Capture the cell that displays the provided text and extract its (x, y) central coordinate. 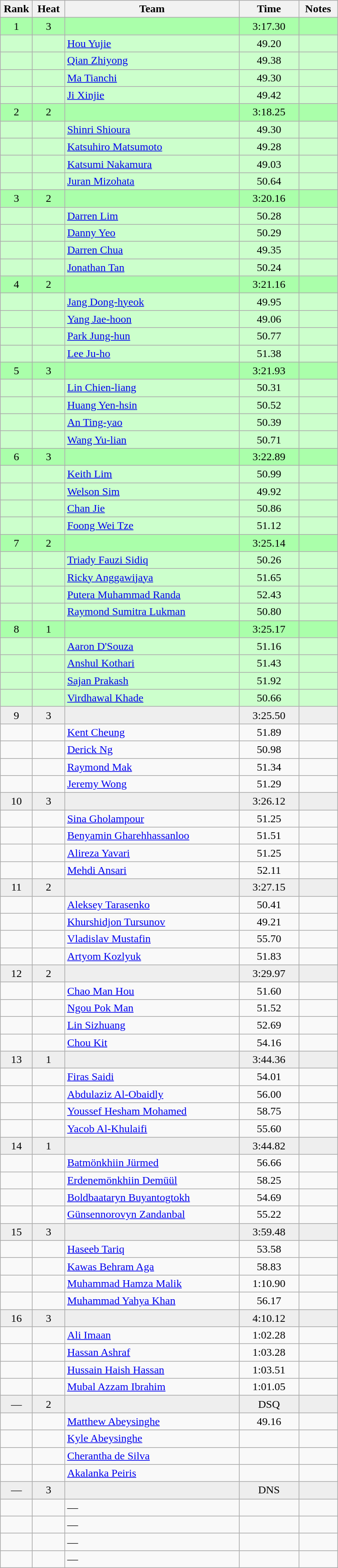
Haseeb Tariq (152, 1249)
51.60 (269, 991)
52.43 (269, 595)
49.06 (269, 319)
50.64 (269, 181)
4:10.12 (269, 1318)
3:25.17 (269, 629)
15 (16, 1232)
Sina Gholampour (152, 819)
Chao Man Hou (152, 991)
51.51 (269, 836)
3:20.16 (269, 198)
51.65 (269, 577)
Youssef Hesham Mohamed (152, 1111)
3:25.50 (269, 715)
Yacob Al-Khulaifi (152, 1129)
7 (16, 543)
1:03.28 (269, 1353)
49.03 (269, 164)
3:44.82 (269, 1146)
50.80 (269, 612)
Vladislav Mustafin (152, 939)
58.75 (269, 1111)
Kawas Behram Aga (152, 1266)
Matthew Abeysinghe (152, 1421)
Putera Muhammad Randa (152, 595)
Time (269, 9)
Ngou Pok Man (152, 1008)
Wang Yu-lian (152, 439)
13 (16, 1060)
3:59.48 (269, 1232)
50.99 (269, 474)
Jang Dong-hyeok (152, 302)
Raymond Mak (152, 767)
Alireza Yavari (152, 853)
51.43 (269, 663)
Boldbaataryn Buyantogtokh (152, 1197)
11 (16, 887)
Erdenemönkhiin Demüül (152, 1180)
Muhammad Hamza Malik (152, 1283)
51.38 (269, 353)
Lee Ju-ho (152, 353)
50.66 (269, 698)
50.31 (269, 388)
Welson Sim (152, 491)
49.95 (269, 302)
Katsuhiro Matsumoto (152, 147)
1:10.90 (269, 1283)
8 (16, 629)
Akalanka Peiris (152, 1473)
Cherantha de Silva (152, 1456)
Mubal Azzam Ibrahim (152, 1387)
3:21.93 (269, 371)
12 (16, 973)
Batmönkhiin Jürmed (152, 1163)
3:27.15 (269, 887)
Huang Yen-hsin (152, 405)
DSQ (269, 1404)
DNS (269, 1490)
Aleksey Tarasenko (152, 905)
Qian Zhiyong (152, 61)
Ma Tianchi (152, 78)
3:29.97 (269, 973)
3:25.14 (269, 543)
51.83 (269, 956)
53.58 (269, 1249)
50.71 (269, 439)
50.52 (269, 405)
3:18.25 (269, 112)
Hussain Haish Hassan (152, 1370)
49.35 (269, 250)
Khurshidjon Tursunov (152, 922)
6 (16, 457)
Ali Imaan (152, 1335)
Anshul Kothari (152, 663)
56.66 (269, 1163)
Lin Chien-liang (152, 388)
Darren Lim (152, 216)
50.86 (269, 509)
14 (16, 1146)
Triady Fauzi Sidiq (152, 560)
Hassan Ashraf (152, 1353)
51.89 (269, 732)
49.28 (269, 147)
Shinri Shioura (152, 129)
49.21 (269, 922)
10 (16, 801)
3:21.16 (269, 285)
50.39 (269, 422)
Abdulaziz Al-Obaidly (152, 1094)
58.83 (269, 1266)
Artyom Kozlyuk (152, 956)
50.24 (269, 267)
55.60 (269, 1129)
Team (152, 9)
52.11 (269, 870)
Park Jung-hun (152, 336)
Benyamin Gharehhassanloo (152, 836)
Virdhawal Khade (152, 698)
16 (16, 1318)
Günsennorovyn Zandanbal (152, 1215)
51.12 (269, 526)
58.25 (269, 1180)
Juran Mizohata (152, 181)
52.69 (269, 1025)
Firas Saidi (152, 1077)
1:02.28 (269, 1335)
50.77 (269, 336)
54.69 (269, 1197)
Foong Wei Tze (152, 526)
51.34 (269, 767)
50.26 (269, 560)
4 (16, 285)
Danny Yeo (152, 233)
51.29 (269, 784)
Jonathan Tan (152, 267)
50.28 (269, 216)
Muhammad Yahya Khan (152, 1301)
Ji Xinjie (152, 95)
Jeremy Wong (152, 784)
5 (16, 371)
49.20 (269, 43)
51.92 (269, 681)
Sajan Prakash (152, 681)
Derick Ng (152, 749)
54.01 (269, 1077)
Ricky Anggawijaya (152, 577)
49.16 (269, 1421)
50.29 (269, 233)
49.38 (269, 61)
Katsumi Nakamura (152, 164)
An Ting-yao (152, 422)
51.52 (269, 1008)
56.17 (269, 1301)
3:44.36 (269, 1060)
54.16 (269, 1042)
Raymond Sumitra Lukman (152, 612)
Chan Jie (152, 509)
1:01.05 (269, 1387)
3:26.12 (269, 801)
3:22.89 (269, 457)
Aaron D'Souza (152, 646)
Mehdi Ansari (152, 870)
56.00 (269, 1094)
55.22 (269, 1215)
Notes (318, 9)
Yang Jae-hoon (152, 319)
3:17.30 (269, 26)
49.92 (269, 491)
9 (16, 715)
51.16 (269, 646)
Rank (16, 9)
Kyle Abeysinghe (152, 1439)
Darren Chua (152, 250)
55.70 (269, 939)
Chou Kit (152, 1042)
Heat (49, 9)
1:03.51 (269, 1370)
49.42 (269, 95)
Hou Yujie (152, 43)
Lin Sizhuang (152, 1025)
Kent Cheung (152, 732)
50.41 (269, 905)
50.98 (269, 749)
Keith Lim (152, 474)
